Search for the cell housing the specified text and yield its (X, Y) center coordinate. 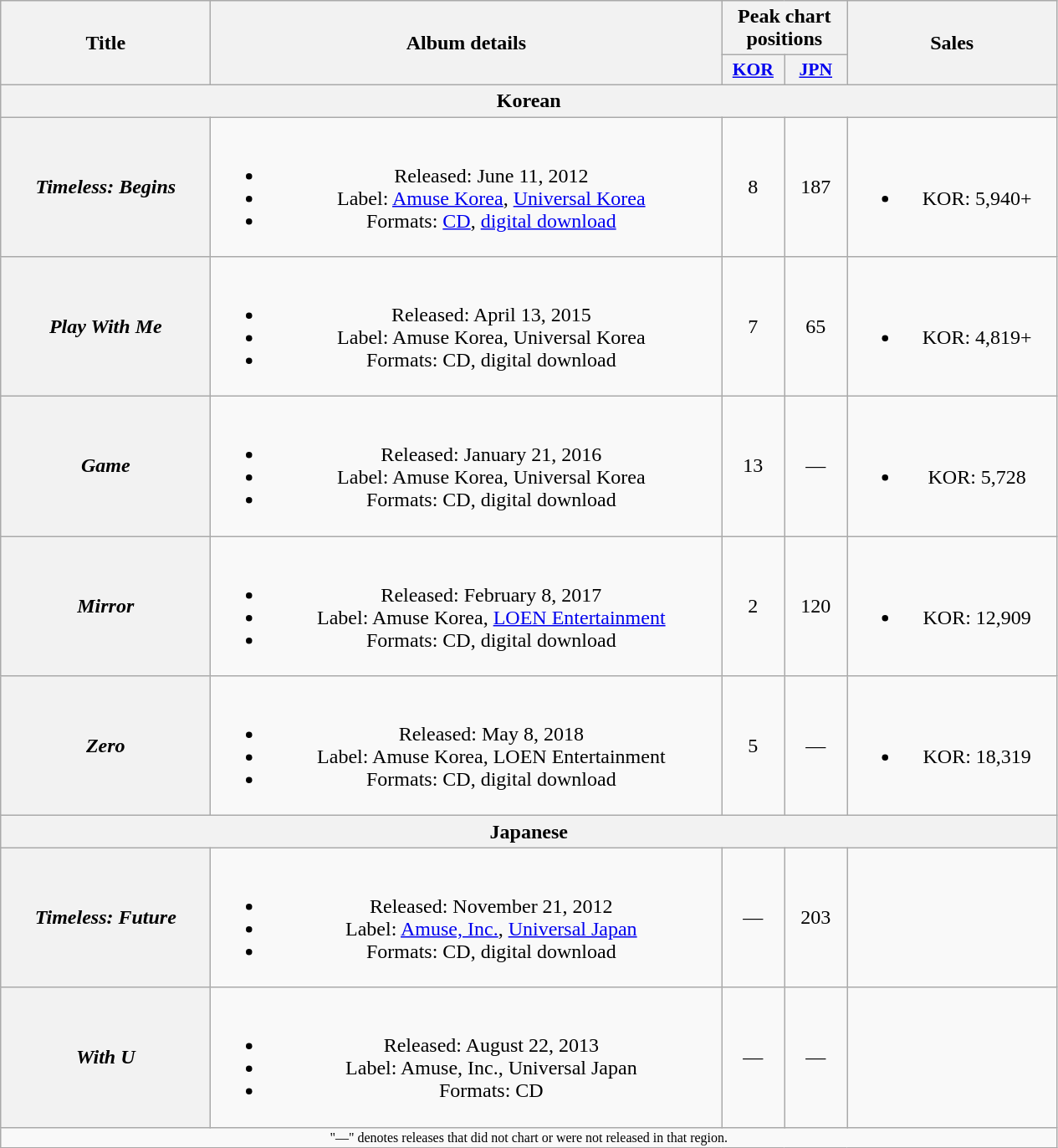
Released: April 13, 2015Label: Amuse Korea, Universal KoreaFormats: CD, digital download (467, 326)
KOR: 12,909 (952, 606)
Game (105, 467)
Timeless: Future (105, 917)
203 (816, 917)
JPN (816, 70)
KOR: 5,728 (952, 467)
5 (753, 746)
Mirror (105, 606)
Japanese (529, 832)
187 (816, 187)
Released: January 21, 2016Label: Amuse Korea, Universal KoreaFormats: CD, digital download (467, 467)
Released: June 11, 2012Label: Amuse Korea, Universal KoreaFormats: CD, digital download (467, 187)
Sales (952, 44)
Released: November 21, 2012Label: Amuse, Inc., Universal JapanFormats: CD, digital download (467, 917)
Released: May 8, 2018Label: Amuse Korea, LOEN EntertainmentFormats: CD, digital download (467, 746)
120 (816, 606)
7 (753, 326)
KOR: 4,819+ (952, 326)
"—" denotes releases that did not chart or were not released in that region. (529, 1137)
Play With Me (105, 326)
65 (816, 326)
KOR (753, 70)
Title (105, 44)
Released: February 8, 2017Label: Amuse Korea, LOEN EntertainmentFormats: CD, digital download (467, 606)
Peak chart positions (785, 28)
2 (753, 606)
With U (105, 1058)
8 (753, 187)
13 (753, 467)
KOR: 5,940+ (952, 187)
KOR: 18,319 (952, 746)
Korean (529, 100)
Zero (105, 746)
Released: August 22, 2013Label: Amuse, Inc., Universal JapanFormats: CD (467, 1058)
Album details (467, 44)
Timeless: Begins (105, 187)
